Capture the cell that displays the provided text and extract its [x, y] central coordinate. 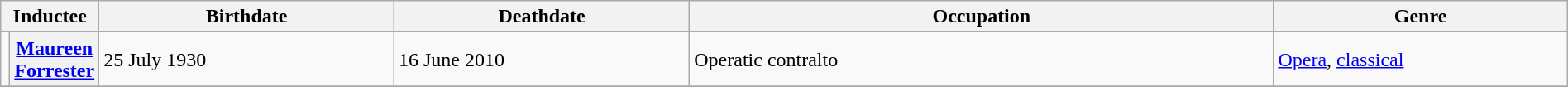
Deathdate [541, 17]
16 June 2010 [541, 60]
Occupation [982, 17]
25 July 1930 [246, 60]
Birthdate [246, 17]
Maureen Forrester [55, 60]
Operatic contralto [982, 60]
Opera, classical [1421, 60]
Genre [1421, 17]
Inductee [50, 17]
